Return (X, Y) of the center of cell containing provided text 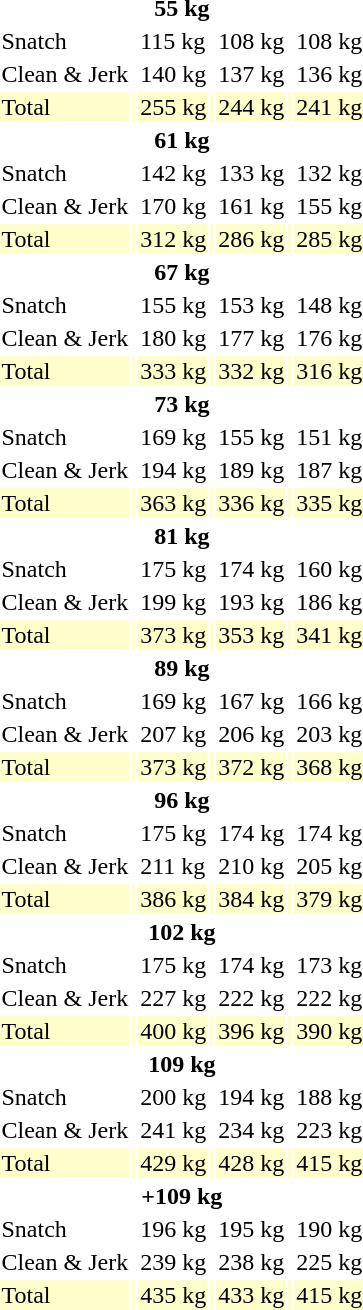
153 kg (252, 305)
396 kg (252, 1031)
210 kg (252, 866)
353 kg (252, 635)
180 kg (174, 338)
238 kg (252, 1262)
428 kg (252, 1163)
435 kg (174, 1295)
196 kg (174, 1229)
363 kg (174, 503)
333 kg (174, 371)
384 kg (252, 899)
255 kg (174, 107)
140 kg (174, 74)
161 kg (252, 206)
137 kg (252, 74)
189 kg (252, 470)
142 kg (174, 173)
177 kg (252, 338)
170 kg (174, 206)
312 kg (174, 239)
167 kg (252, 701)
199 kg (174, 602)
108 kg (252, 41)
193 kg (252, 602)
195 kg (252, 1229)
211 kg (174, 866)
133 kg (252, 173)
222 kg (252, 998)
244 kg (252, 107)
286 kg (252, 239)
234 kg (252, 1130)
400 kg (174, 1031)
429 kg (174, 1163)
241 kg (174, 1130)
433 kg (252, 1295)
239 kg (174, 1262)
336 kg (252, 503)
207 kg (174, 734)
206 kg (252, 734)
227 kg (174, 998)
200 kg (174, 1097)
372 kg (252, 767)
115 kg (174, 41)
386 kg (174, 899)
332 kg (252, 371)
